Return the [x, y] coordinate for the center point of the cell that contains the specified text.  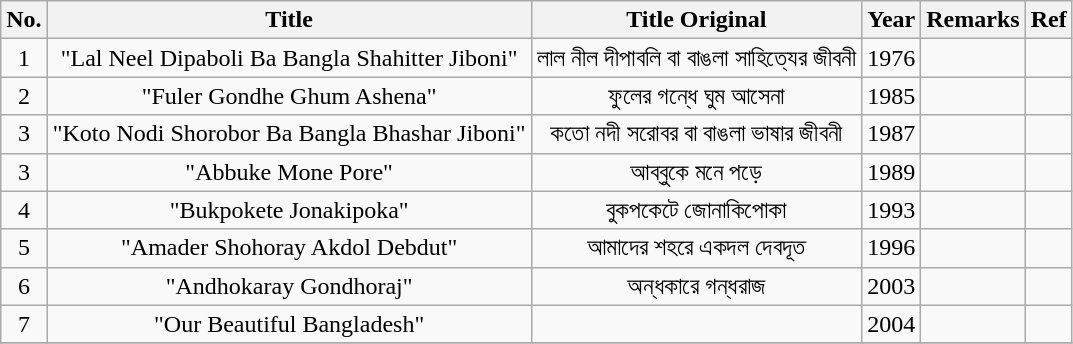
No. [24, 20]
7 [24, 324]
Title Original [696, 20]
"Lal Neel Dipaboli Ba Bangla Shahitter Jiboni" [289, 58]
"Koto Nodi Shorobor Ba Bangla Bhashar Jiboni" [289, 134]
Ref [1048, 20]
"Abbuke Mone Pore" [289, 172]
আব্বুকে মনে পড়ে [696, 172]
বুকপকেটে জোনাকিপোকা [696, 210]
Year [892, 20]
6 [24, 286]
2004 [892, 324]
"Andhokaray Gondhoraj" [289, 286]
আমাদের শহরে একদল দেবদূত [696, 248]
1993 [892, 210]
2 [24, 96]
1996 [892, 248]
অন্ধকারে গন্ধরাজ [696, 286]
কতো নদী সরোবর বা বাঙলা ভাষার জীবনী [696, 134]
4 [24, 210]
ফুলের গন্ধে ঘুম আসেনা [696, 96]
2003 [892, 286]
Title [289, 20]
1976 [892, 58]
5 [24, 248]
1987 [892, 134]
1989 [892, 172]
"Our Beautiful Bangladesh" [289, 324]
Remarks [973, 20]
"Bukpokete Jonakipoka" [289, 210]
"Fuler Gondhe Ghum Ashena" [289, 96]
1985 [892, 96]
1 [24, 58]
লাল নীল দীপাবলি বা বাঙলা সাহিত্যের জীবনী [696, 58]
"Amader Shohoray Akdol Debdut" [289, 248]
